Find where the given text appears and provide that cell's center as [X, Y] coordinate. 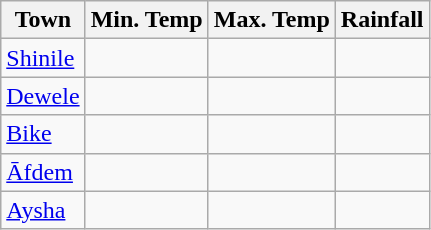
Aysha [43, 210]
Rainfall [382, 20]
Bike [43, 134]
Āfdem [43, 172]
Dewele [43, 96]
Town [43, 20]
Min. Temp [146, 20]
Shinile [43, 58]
Max. Temp [272, 20]
